Identify which cell holds the provided text, then report its (X, Y) central coordinate. 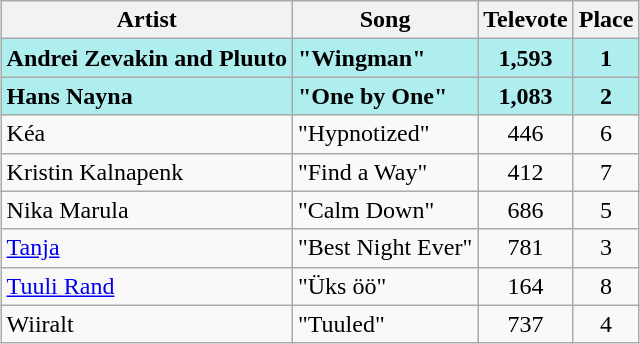
737 (526, 324)
781 (526, 248)
"Üks öö" (384, 286)
Artist (146, 20)
Place (606, 20)
1,593 (526, 58)
Televote (526, 20)
"Hypnotized" (384, 134)
"Best Night Ever" (384, 248)
4 (606, 324)
Hans Nayna (146, 96)
"Find a Way" (384, 172)
1,083 (526, 96)
"One by One" (384, 96)
Wiiralt (146, 324)
Nika Marula (146, 210)
3 (606, 248)
5 (606, 210)
686 (526, 210)
2 (606, 96)
"Tuuled" (384, 324)
6 (606, 134)
8 (606, 286)
Tanja (146, 248)
Andrei Zevakin and Pluuto (146, 58)
Song (384, 20)
Kristin Kalnapenk (146, 172)
"Wingman" (384, 58)
446 (526, 134)
164 (526, 286)
7 (606, 172)
412 (526, 172)
1 (606, 58)
Kéa (146, 134)
"Calm Down" (384, 210)
Tuuli Rand (146, 286)
